For the text-containing cell, return its midpoint in [x, y] coordinate format. 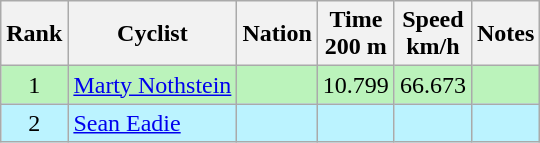
Rank [34, 34]
Speedkm/h [432, 34]
1 [34, 85]
Nation [277, 34]
10.799 [356, 85]
Cyclist [152, 34]
Marty Nothstein [152, 85]
66.673 [432, 85]
Sean Eadie [152, 123]
Time200 m [356, 34]
Notes [505, 34]
2 [34, 123]
